Pinpoint the cell where the given text exists, returning its (X, Y) midpoint coordinate. 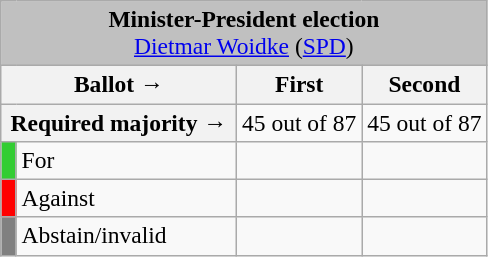
For (126, 160)
First (300, 84)
Ballot → (119, 84)
Minister-President electionDietmar Woidke (SPD) (244, 32)
Against (126, 198)
Second (424, 84)
Abstain/invalid (126, 236)
Required majority → (119, 122)
